Pinpoint the cell where the given text exists, returning its [x, y] midpoint coordinate. 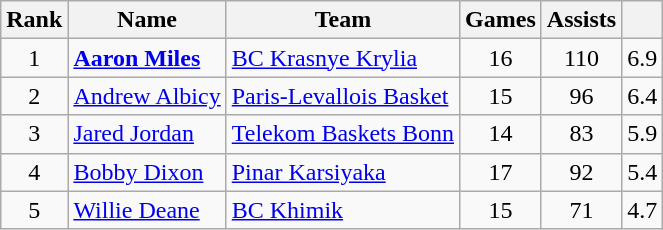
Pinar Karsiyaka [342, 172]
4.7 [642, 210]
92 [581, 172]
96 [581, 96]
71 [581, 210]
Games [501, 20]
5.4 [642, 172]
BC Krasnye Krylia [342, 58]
Aaron Miles [147, 58]
110 [581, 58]
83 [581, 134]
Paris-Levallois Basket [342, 96]
5.9 [642, 134]
6.9 [642, 58]
Telekom Baskets Bonn [342, 134]
BC Khimik [342, 210]
17 [501, 172]
6.4 [642, 96]
Willie Deane [147, 210]
14 [501, 134]
Name [147, 20]
16 [501, 58]
Jared Jordan [147, 134]
3 [34, 134]
Assists [581, 20]
Team [342, 20]
2 [34, 96]
Rank [34, 20]
5 [34, 210]
Andrew Albicy [147, 96]
4 [34, 172]
Bobby Dixon [147, 172]
1 [34, 58]
